Determine the (x, y) coordinate at the center of the cell enclosing the given text.  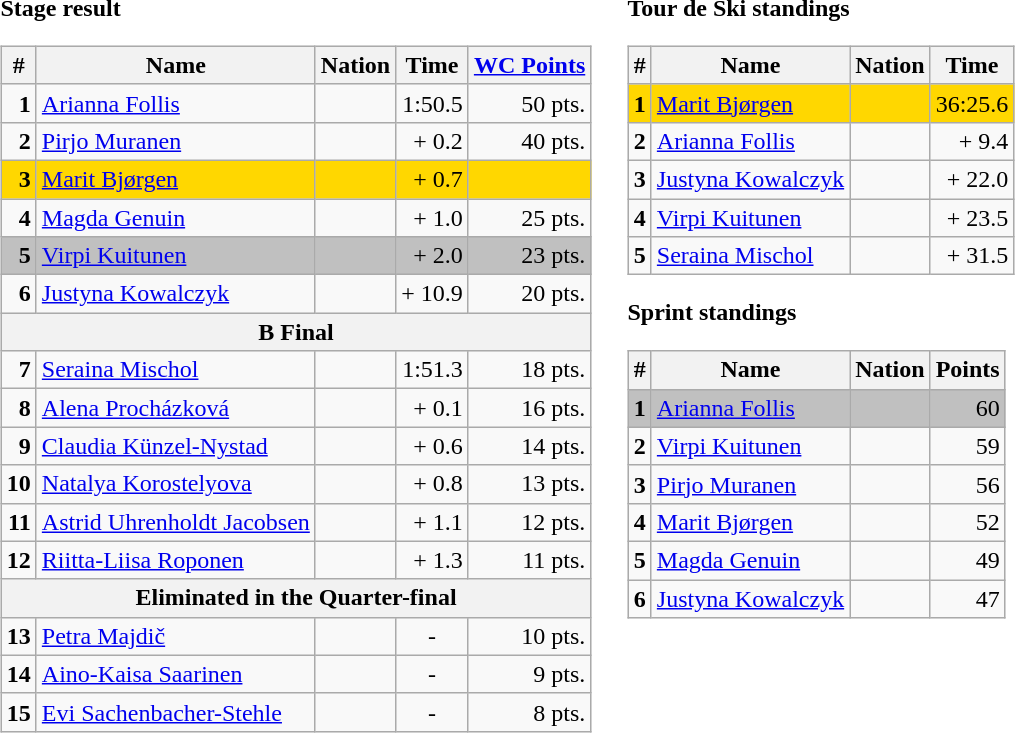
+ 1.3 (432, 560)
Alena Procházková (176, 408)
14 (18, 674)
Riitta-Liisa Roponen (176, 560)
36:25.6 (972, 103)
B Final (296, 332)
+ 2.0 (432, 256)
59 (968, 446)
49 (968, 560)
60 (968, 408)
25 pts. (529, 217)
12 pts. (529, 522)
Eliminated in the Quarter-final (296, 598)
9 pts. (529, 674)
Petra Majdič (176, 636)
50 pts. (529, 103)
Aino-Kaisa Saarinen (176, 674)
1:50.5 (432, 103)
+ 1.1 (432, 522)
+ 22.0 (972, 179)
Claudia Künzel-Nystad (176, 446)
Points (968, 370)
8 pts. (529, 712)
+ 1.0 (432, 217)
40 pts. (529, 141)
13 (18, 636)
Evi Sachenbacher-Stehle (176, 712)
10 (18, 484)
+ 10.9 (432, 294)
+ 9.4 (972, 141)
15 (18, 712)
+ 0.2 (432, 141)
14 pts. (529, 446)
47 (968, 599)
56 (968, 484)
13 pts. (529, 484)
+ 0.7 (432, 179)
+ 0.8 (432, 484)
11 (18, 522)
10 pts. (529, 636)
1:51.3 (432, 370)
9 (18, 446)
+ 0.6 (432, 446)
8 (18, 408)
7 (18, 370)
Astrid Uhrenholdt Jacobsen (176, 522)
+ 0.1 (432, 408)
20 pts. (529, 294)
Natalya Korostelyova (176, 484)
WC Points (529, 65)
23 pts. (529, 256)
18 pts. (529, 370)
12 (18, 560)
+ 31.5 (972, 256)
16 pts. (529, 408)
+ 23.5 (972, 217)
11 pts. (529, 560)
52 (968, 522)
